Return the (x, y) coordinate for the center point of the cell that contains the specified text.  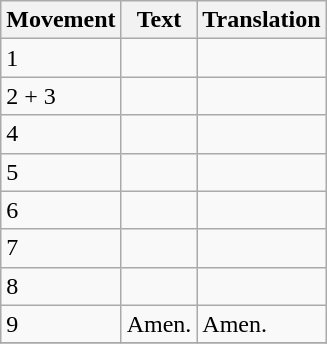
7 (61, 248)
9 (61, 324)
4 (61, 134)
8 (61, 286)
6 (61, 210)
Movement (61, 20)
2 + 3 (61, 96)
1 (61, 58)
Translation (262, 20)
Text (159, 20)
5 (61, 172)
